Return the [X, Y] coordinate for the center point of the cell that contains the specified text.  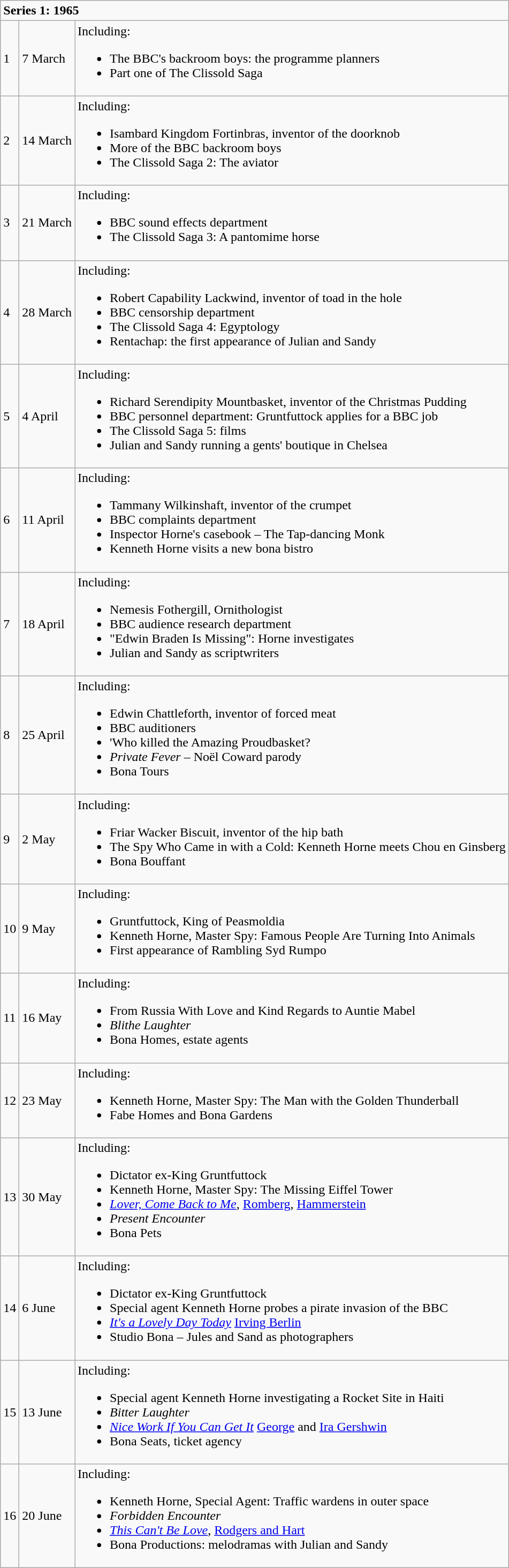
14 March [47, 140]
4 April [47, 416]
18 April [47, 624]
13 [10, 1197]
8 [10, 735]
30 May [47, 1197]
21 March [47, 223]
12 [10, 1100]
11 [10, 1017]
6 June [47, 1308]
7 [10, 624]
4 [10, 312]
3 [10, 223]
13 June [47, 1412]
2 [10, 140]
1 [10, 58]
Including:The BBC's backroom boys: the programme plannersPart one of The Clissold Saga [292, 58]
Including:BBC sound effects departmentThe Clissold Saga 3: A pantomime horse [292, 223]
16 [10, 1516]
2 May [47, 839]
28 March [47, 312]
10 [10, 929]
14 [10, 1308]
Including:Friar Wacker Biscuit, inventor of the hip bathThe Spy Who Came in with a Cold: Kenneth Horne meets Chou en GinsbergBona Bouffant [292, 839]
25 April [47, 735]
Including:Edwin Chattleforth, inventor of forced meatBBC auditioners'Who killed the Amazing Proudbasket?Private Fever – Noël Coward parodyBona Tours [292, 735]
Including:Isambard Kingdom Fortinbras, inventor of the doorknobMore of the BBC backroom boysThe Clissold Saga 2: The aviator [292, 140]
9 May [47, 929]
7 March [47, 58]
Including:From Russia With Love and Kind Regards to Auntie MabelBlithe LaughterBona Homes, estate agents [292, 1017]
5 [10, 416]
Including:Kenneth Horne, Master Spy: The Man with the Golden ThunderballFabe Homes and Bona Gardens [292, 1100]
Including:Gruntfuttock, King of PeasmoldiaKenneth Horne, Master Spy: Famous People Are Turning Into AnimalsFirst appearance of Rambling Syd Rumpo [292, 929]
11 April [47, 520]
Series 1: 1965 [255, 11]
16 May [47, 1017]
9 [10, 839]
6 [10, 520]
20 June [47, 1516]
15 [10, 1412]
23 May [47, 1100]
